From the cell containing the given text, extract its center point as (X, Y) coordinate. 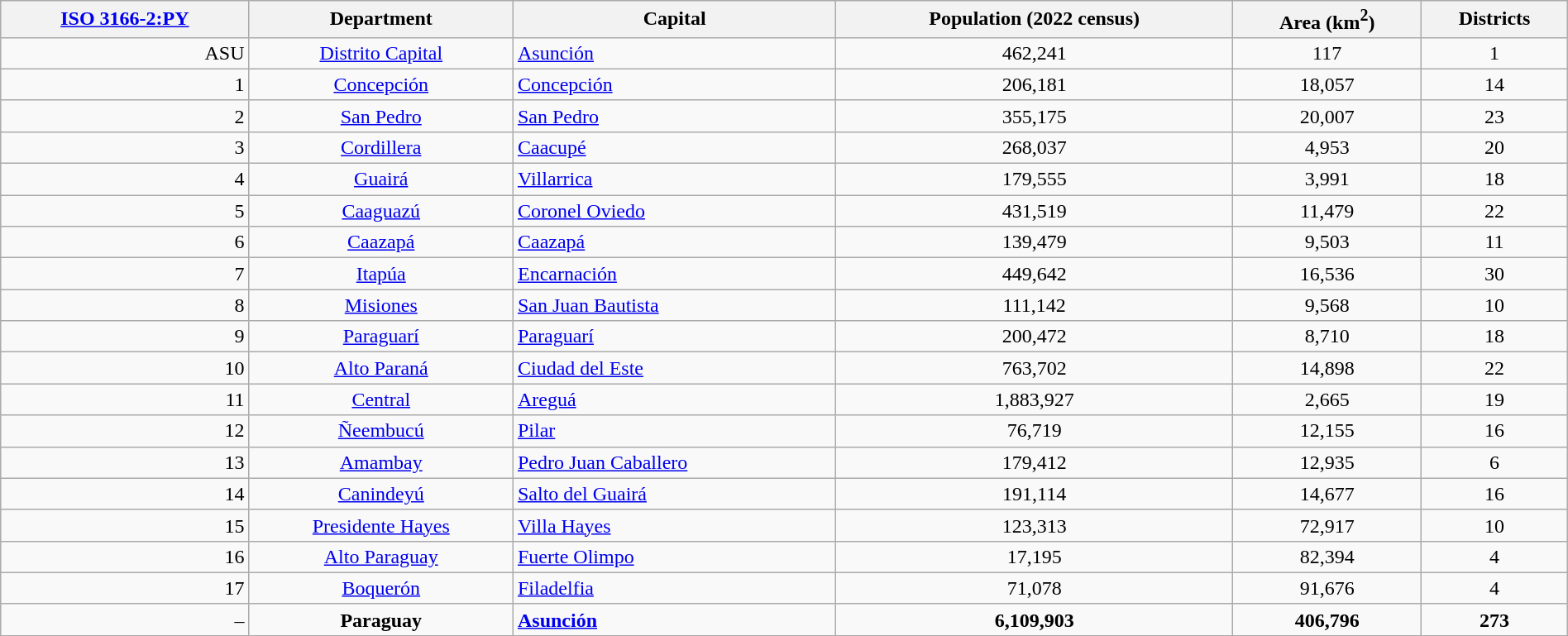
8,710 (1327, 337)
Area (km2) (1327, 20)
Boquerón (380, 588)
19 (1494, 399)
Villarrica (674, 179)
Ciudad del Este (674, 368)
Central (380, 399)
Population (2022 census) (1035, 20)
179,412 (1035, 462)
8 (125, 305)
Pilar (674, 431)
Alto Paraná (380, 368)
12,935 (1327, 462)
Itapúa (380, 274)
14,677 (1327, 494)
Caaguazú (380, 211)
82,394 (1327, 557)
ASU (125, 53)
17 (125, 588)
Villa Hayes (674, 525)
3 (125, 147)
12,155 (1327, 431)
91,676 (1327, 588)
15 (125, 525)
Encarnación (674, 274)
462,241 (1035, 53)
Areguá (674, 399)
ISO 3166-2:PY (125, 20)
18,057 (1327, 84)
Caacupé (674, 147)
Department (380, 20)
Ñeembucú (380, 431)
Guairá (380, 179)
12 (125, 431)
– (125, 619)
Cordillera (380, 147)
Filadelfia (674, 588)
355,175 (1035, 116)
Paraguay (380, 619)
763,702 (1035, 368)
13 (125, 462)
9 (125, 337)
Misiones (380, 305)
20,007 (1327, 116)
179,555 (1035, 179)
Distrito Capital (380, 53)
139,479 (1035, 242)
30 (1494, 274)
6,109,903 (1035, 619)
117 (1327, 53)
11,479 (1327, 211)
14,898 (1327, 368)
23 (1494, 116)
268,037 (1035, 147)
Salto del Guairá (674, 494)
431,519 (1035, 211)
71,078 (1035, 588)
449,642 (1035, 274)
16,536 (1327, 274)
206,181 (1035, 84)
17,195 (1035, 557)
406,796 (1327, 619)
Pedro Juan Caballero (674, 462)
Capital (674, 20)
200,472 (1035, 337)
Districts (1494, 20)
Fuerte Olimpo (674, 557)
Coronel Oviedo (674, 211)
Amambay (380, 462)
9,503 (1327, 242)
Canindeyú (380, 494)
2,665 (1327, 399)
4,953 (1327, 147)
191,114 (1035, 494)
San Juan Bautista (674, 305)
7 (125, 274)
76,719 (1035, 431)
1,883,927 (1035, 399)
5 (125, 211)
72,917 (1327, 525)
2 (125, 116)
273 (1494, 619)
20 (1494, 147)
3,991 (1327, 179)
123,313 (1035, 525)
Alto Paraguay (380, 557)
111,142 (1035, 305)
Presidente Hayes (380, 525)
9,568 (1327, 305)
